Extract the [x, y] coordinate from the center of the cell holding the provided text.  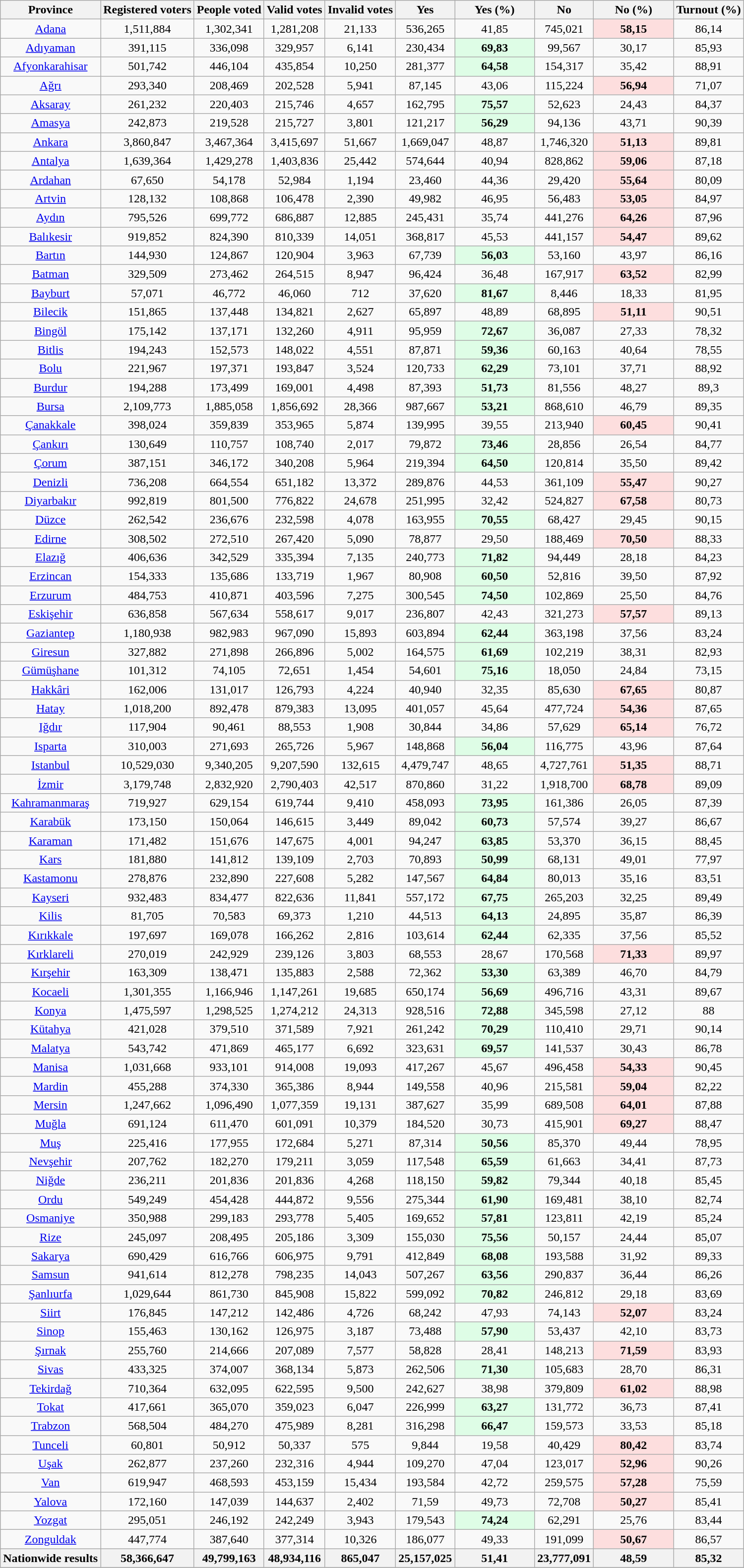
599,092 [426, 1294]
221,967 [148, 369]
117,904 [148, 727]
51,13 [634, 142]
454,428 [229, 1199]
8,947 [360, 274]
6,047 [360, 1407]
86,67 [709, 821]
123,811 [564, 1218]
No [564, 10]
40,64 [634, 350]
207,762 [148, 1162]
236,211 [148, 1181]
202,528 [295, 85]
80,42 [634, 1445]
417,267 [426, 1067]
329,957 [295, 48]
88,92 [709, 369]
72,67 [495, 331]
710,364 [148, 1388]
94,247 [426, 841]
245,431 [426, 217]
1,746,320 [564, 142]
89,81 [709, 142]
Afyonkarahisar [51, 66]
57,629 [564, 727]
9,500 [360, 1388]
327,882 [148, 652]
38,10 [634, 1199]
57,57 [634, 614]
24,44 [634, 1237]
Yozgat [51, 1520]
410,871 [229, 595]
67,739 [426, 255]
401,057 [426, 708]
67,65 [634, 690]
Niğde [51, 1181]
686,887 [295, 217]
181,880 [148, 860]
69,57 [495, 1048]
1,180,938 [148, 633]
3,059 [360, 1162]
207,089 [295, 1350]
42,10 [634, 1331]
5,873 [360, 1369]
146,615 [295, 821]
78,55 [709, 350]
53,21 [495, 406]
123,017 [564, 1464]
5,271 [360, 1142]
80,09 [709, 180]
52,623 [564, 104]
1,475,597 [148, 1010]
35,42 [634, 66]
30,844 [426, 727]
135,686 [229, 576]
19,131 [360, 1105]
42,72 [495, 1483]
359,839 [229, 425]
70,893 [426, 860]
8,944 [360, 1086]
118,150 [426, 1181]
69,83 [495, 48]
87,145 [426, 85]
295,051 [148, 1520]
4,551 [360, 350]
1,147,261 [295, 992]
28,856 [564, 444]
90,39 [709, 123]
99,567 [564, 48]
335,394 [295, 558]
214,666 [229, 1350]
281,377 [426, 66]
31,22 [495, 784]
15,822 [360, 1294]
37,71 [634, 369]
83,44 [709, 1520]
745,021 [564, 29]
44,53 [495, 482]
321,273 [564, 614]
People voted [229, 10]
27,33 [634, 331]
Kars [51, 860]
162,006 [148, 690]
88,45 [709, 841]
329,509 [148, 274]
179,211 [295, 1162]
Mardin [51, 1086]
242,873 [148, 123]
32,35 [495, 690]
53,160 [564, 255]
85,24 [709, 1218]
52,96 [634, 1464]
141,537 [564, 1048]
82,99 [709, 274]
Ardahan [51, 180]
606,975 [295, 1256]
90,26 [709, 1464]
272,510 [229, 538]
736,208 [148, 482]
51,667 [360, 142]
9,017 [360, 614]
42,517 [360, 784]
Turnout (%) [709, 10]
46,060 [295, 293]
49,33 [495, 1539]
245,097 [148, 1237]
293,778 [295, 1218]
108,868 [229, 198]
719,927 [148, 803]
6,141 [360, 48]
342,529 [229, 558]
7,921 [360, 1029]
78,32 [709, 331]
70,29 [495, 1029]
Antalya [51, 161]
345,598 [564, 1010]
933,101 [229, 1067]
25,50 [634, 595]
801,500 [229, 501]
42,19 [634, 1218]
36,73 [634, 1407]
193,847 [295, 369]
34,41 [634, 1162]
Ağrı [51, 85]
23,777,091 [564, 1558]
242,249 [295, 1520]
70,55 [495, 519]
4,727,761 [564, 765]
132,260 [295, 331]
89,35 [709, 406]
Hakkâri [51, 690]
Muğla [51, 1124]
149,558 [426, 1086]
75,56 [495, 1237]
88,33 [709, 538]
84,97 [709, 198]
29,18 [634, 1294]
155,463 [148, 1331]
50,99 [495, 860]
86,39 [709, 916]
144,637 [295, 1502]
5,967 [360, 746]
Balıkesir [51, 237]
151,676 [229, 841]
No (%) [634, 10]
Ordu [51, 1199]
255,760 [148, 1350]
82,74 [709, 1199]
154,333 [148, 576]
1,511,884 [148, 29]
25,76 [634, 1520]
Tekirdağ [51, 1388]
57,81 [495, 1218]
35,74 [495, 217]
3,187 [360, 1331]
67,75 [495, 897]
795,526 [148, 217]
39,50 [634, 576]
72,708 [564, 1502]
230,434 [426, 48]
1,967 [360, 576]
616,766 [229, 1256]
Şırnak [51, 1350]
26,54 [634, 444]
89,49 [709, 897]
208,495 [229, 1237]
246,192 [229, 1520]
68,553 [426, 954]
61,663 [564, 1162]
95,959 [426, 331]
Bolu [51, 369]
152,573 [229, 350]
236,676 [229, 519]
24,84 [634, 671]
155,030 [426, 1237]
543,742 [148, 1048]
85,32 [709, 1558]
64,01 [634, 1105]
182,270 [229, 1162]
Rize [51, 1237]
Bingöl [51, 331]
271,693 [229, 746]
237,260 [229, 1464]
1,429,278 [229, 161]
412,849 [426, 1256]
Çankırı [51, 444]
10,529,030 [148, 765]
300,545 [426, 595]
1,908 [360, 727]
142,486 [295, 1313]
33,53 [634, 1426]
86,26 [709, 1275]
62,29 [495, 369]
60,801 [148, 1445]
126,975 [295, 1331]
169,652 [426, 1218]
496,716 [564, 992]
Zonguldak [51, 1539]
1,194 [360, 180]
120,814 [564, 463]
323,631 [426, 1048]
Province [51, 10]
Diyarbakır [51, 501]
57,071 [148, 293]
49,799,163 [229, 1558]
Gümüşhane [51, 671]
84,37 [709, 104]
7,135 [360, 558]
169,481 [564, 1199]
24,313 [360, 1010]
Düzce [51, 519]
265,203 [564, 897]
58,828 [426, 1350]
76,72 [709, 727]
421,028 [148, 1029]
63,56 [495, 1275]
115,224 [564, 85]
46,70 [634, 973]
28,67 [495, 954]
63,85 [495, 841]
2,832,920 [229, 784]
24,895 [564, 916]
144,930 [148, 255]
3,860,847 [148, 142]
215,727 [295, 123]
159,573 [564, 1426]
Erzincan [51, 576]
117,548 [426, 1162]
85,18 [709, 1426]
374,330 [229, 1086]
71,07 [709, 85]
50,337 [295, 1445]
56,94 [634, 85]
68,131 [564, 860]
558,617 [295, 614]
3,449 [360, 821]
177,955 [229, 1142]
87,41 [709, 1407]
632,095 [229, 1388]
68,427 [564, 519]
32,42 [495, 501]
49,982 [426, 198]
176,845 [148, 1313]
25,157,025 [426, 1558]
110,410 [564, 1029]
30,73 [495, 1124]
5,405 [360, 1218]
9,556 [360, 1199]
1,029,644 [148, 1294]
3,963 [360, 255]
75,59 [709, 1483]
3,801 [360, 123]
54,33 [634, 1067]
18,33 [634, 293]
557,172 [426, 897]
1,856,692 [295, 406]
44,36 [495, 180]
128,132 [148, 198]
167,917 [564, 274]
810,339 [295, 237]
262,542 [148, 519]
101,312 [148, 671]
37,620 [426, 293]
40,96 [495, 1086]
4,498 [360, 387]
35,50 [634, 463]
Mersin [51, 1105]
68,78 [634, 784]
36,48 [495, 274]
77,97 [709, 860]
87,314 [426, 1142]
23,460 [426, 180]
43,71 [634, 123]
87,39 [709, 803]
208,469 [229, 85]
611,470 [229, 1124]
4,911 [360, 331]
567,634 [229, 614]
59,82 [495, 1181]
73,15 [709, 671]
191,099 [564, 1539]
824,390 [229, 237]
415,901 [564, 1124]
197,371 [229, 369]
1,669,047 [426, 142]
267,420 [295, 538]
82,22 [709, 1086]
2,588 [360, 973]
350,988 [148, 1218]
568,504 [148, 1426]
441,157 [564, 237]
1,281,208 [295, 29]
80,908 [426, 576]
52,984 [295, 180]
151,865 [148, 312]
Bartın [51, 255]
Sakarya [51, 1256]
28,366 [360, 406]
109,270 [426, 1464]
4,657 [360, 104]
2,816 [360, 935]
444,872 [295, 1199]
58,366,647 [148, 1558]
36,15 [634, 841]
50,67 [634, 1539]
24,43 [634, 104]
173,150 [148, 821]
74,50 [495, 595]
64,13 [495, 916]
169,078 [229, 935]
232,316 [295, 1464]
Yalova [51, 1502]
Aydın [51, 217]
870,860 [426, 784]
42,43 [495, 614]
Karabük [51, 821]
56,483 [564, 198]
5,964 [360, 463]
270,019 [148, 954]
2,402 [360, 1502]
124,867 [229, 255]
232,890 [229, 878]
226,999 [426, 1407]
39,55 [495, 425]
Şanlıurfa [51, 1294]
387,640 [229, 1539]
64,50 [495, 463]
834,477 [229, 897]
361,109 [564, 482]
48,65 [495, 765]
471,869 [229, 1048]
496,458 [564, 1067]
468,593 [229, 1483]
89,62 [709, 237]
75,57 [495, 104]
46,95 [495, 198]
227,608 [295, 878]
398,024 [148, 425]
89,09 [709, 784]
193,584 [426, 1483]
353,965 [295, 425]
80,73 [709, 501]
Karaman [51, 841]
365,386 [295, 1086]
262,877 [148, 1464]
74,24 [495, 1520]
Registered voters [148, 10]
64,84 [495, 878]
289,876 [426, 482]
105,683 [564, 1369]
Kırklareli [51, 954]
435,854 [295, 66]
1,274,212 [295, 1010]
55,47 [634, 482]
5,090 [360, 538]
7,275 [360, 595]
1,639,364 [148, 161]
32,25 [634, 897]
Van [51, 1483]
828,862 [564, 161]
3,524 [360, 369]
5,874 [360, 425]
88 [709, 1010]
1,918,700 [564, 784]
94,136 [564, 123]
205,186 [295, 1237]
138,471 [229, 973]
28,70 [634, 1369]
89,042 [426, 821]
69,373 [295, 916]
549,249 [148, 1199]
14,051 [360, 237]
273,462 [229, 274]
225,416 [148, 1142]
56,69 [495, 992]
391,115 [148, 48]
2,790,403 [295, 784]
88,98 [709, 1388]
776,822 [295, 501]
166,262 [295, 935]
1,247,662 [148, 1105]
61,02 [634, 1388]
60,163 [564, 350]
137,171 [229, 331]
379,809 [564, 1388]
Adıyaman [51, 48]
81,556 [564, 387]
35,16 [634, 878]
575 [360, 1445]
148,868 [426, 746]
86,14 [709, 29]
507,267 [426, 1275]
131,772 [564, 1407]
43,06 [495, 85]
Batman [51, 274]
197,697 [148, 935]
88,71 [709, 765]
148,213 [564, 1350]
9,340,205 [229, 765]
10,250 [360, 66]
982,983 [229, 633]
8,446 [564, 293]
220,403 [229, 104]
275,344 [426, 1199]
992,819 [148, 501]
72,88 [495, 1010]
1,302,341 [229, 29]
363,198 [564, 633]
261,242 [426, 1029]
379,510 [229, 1029]
83,74 [709, 1445]
Manisa [51, 1067]
132,615 [360, 765]
62,291 [564, 1520]
484,753 [148, 595]
26,05 [634, 803]
484,270 [229, 1426]
308,502 [148, 538]
83,69 [709, 1294]
110,757 [229, 444]
941,614 [148, 1275]
194,288 [148, 387]
62,335 [564, 935]
1,301,355 [148, 992]
879,383 [295, 708]
94,449 [564, 558]
67,58 [634, 501]
368,817 [426, 237]
90,15 [709, 519]
14,043 [360, 1275]
90,51 [709, 312]
139,109 [295, 860]
Burdur [51, 387]
Valid votes [295, 10]
43,97 [634, 255]
Kayseri [51, 897]
48,87 [495, 142]
163,309 [148, 973]
84,23 [709, 558]
35,99 [495, 1105]
173,499 [229, 387]
Ankara [51, 142]
87,65 [709, 708]
2,390 [360, 198]
89,3 [709, 387]
3,415,697 [295, 142]
131,017 [229, 690]
Hatay [51, 708]
365,070 [229, 1407]
Nevşehir [51, 1162]
Kastamonu [51, 878]
70,82 [495, 1294]
28,41 [495, 1350]
46,79 [634, 406]
89,13 [709, 614]
78,95 [709, 1142]
59,36 [495, 350]
340,208 [295, 463]
232,598 [295, 519]
1,298,525 [229, 1010]
68,242 [426, 1313]
85,07 [709, 1237]
29,45 [634, 519]
90,41 [709, 425]
691,124 [148, 1124]
406,636 [148, 558]
822,636 [295, 897]
172,684 [295, 1142]
81,67 [495, 293]
290,837 [564, 1275]
Tokat [51, 1407]
Yes [426, 10]
4,001 [360, 841]
4,078 [360, 519]
278,876 [148, 878]
10,326 [360, 1539]
Edirne [51, 538]
87,88 [709, 1105]
374,007 [229, 1369]
2,109,773 [148, 406]
45,67 [495, 1067]
251,995 [426, 501]
3,309 [360, 1237]
215,746 [295, 104]
5,941 [360, 85]
Samsun [51, 1275]
Siirt [51, 1313]
88,47 [709, 1124]
86,16 [709, 255]
433,325 [148, 1369]
102,219 [564, 652]
19,093 [360, 1067]
Bursa [51, 406]
601,091 [295, 1124]
447,774 [148, 1539]
85,630 [564, 690]
130,162 [229, 1331]
59,04 [634, 1086]
53,05 [634, 198]
54,178 [229, 180]
242,627 [426, 1388]
36,087 [564, 331]
21,133 [360, 29]
67,650 [148, 180]
48,89 [495, 312]
Malatya [51, 1048]
60,45 [634, 425]
15,434 [360, 1483]
Yes (%) [495, 10]
699,772 [229, 217]
Tunceli [51, 1445]
120,904 [295, 255]
Trabzon [51, 1426]
85,45 [709, 1181]
215,581 [564, 1086]
619,947 [148, 1483]
316,298 [426, 1426]
83,93 [709, 1350]
536,265 [426, 29]
53,30 [495, 973]
59,06 [634, 161]
475,989 [295, 1426]
48,59 [634, 1558]
39,27 [634, 821]
Isparta [51, 746]
83,73 [709, 1331]
80,87 [709, 690]
2,017 [360, 444]
19,58 [495, 1445]
622,595 [295, 1388]
96,424 [426, 274]
Çorum [51, 463]
712 [360, 293]
86,78 [709, 1048]
10,379 [360, 1124]
147,212 [229, 1313]
72,362 [426, 973]
89,42 [709, 463]
310,003 [148, 746]
47,93 [495, 1313]
184,520 [426, 1124]
1,096,490 [229, 1105]
175,142 [148, 331]
72,651 [295, 671]
56,29 [495, 123]
163,955 [426, 519]
Adana [51, 29]
Osmaniye [51, 1218]
137,448 [229, 312]
18,050 [564, 671]
31,92 [634, 1256]
121,217 [426, 123]
172,160 [148, 1502]
574,644 [426, 161]
Kütahya [51, 1029]
4,726 [360, 1313]
387,151 [148, 463]
45,53 [495, 237]
63,27 [495, 1407]
Nationwide results [51, 1558]
51,73 [495, 387]
147,039 [229, 1502]
147,675 [295, 841]
651,182 [295, 482]
359,023 [295, 1407]
87,92 [709, 576]
4,479,747 [426, 765]
967,090 [295, 633]
73,95 [495, 803]
170,568 [564, 954]
35,87 [634, 916]
Bitlis [51, 350]
Eskişehir [51, 614]
57,574 [564, 821]
73,488 [426, 1331]
66,47 [495, 1426]
82,93 [709, 652]
73,101 [564, 369]
147,567 [426, 878]
266,896 [295, 652]
İzmir [51, 784]
89,97 [709, 954]
86,31 [709, 1369]
126,793 [295, 690]
46,772 [229, 293]
336,098 [229, 48]
Amasya [51, 123]
865,047 [360, 1558]
262,506 [426, 1369]
2,703 [360, 860]
453,159 [295, 1483]
68,895 [564, 312]
60,50 [495, 576]
84,76 [709, 595]
371,589 [295, 1029]
346,172 [229, 463]
293,340 [148, 85]
87,73 [709, 1162]
89,33 [709, 1256]
52,07 [634, 1313]
Bilecik [51, 312]
441,276 [564, 217]
90,14 [709, 1029]
Invalid votes [360, 10]
83,51 [709, 878]
90,45 [709, 1067]
Kırşehir [51, 973]
90,461 [229, 727]
458,093 [426, 803]
89,67 [709, 992]
40,429 [564, 1445]
377,314 [295, 1539]
Iğdır [51, 727]
85,93 [709, 48]
28,18 [634, 558]
65,14 [634, 727]
41,85 [495, 29]
116,775 [564, 746]
2,627 [360, 312]
30,17 [634, 48]
239,126 [295, 954]
43,31 [634, 992]
54,601 [426, 671]
501,742 [148, 66]
74,105 [229, 671]
219,528 [229, 123]
71,33 [634, 954]
103,614 [426, 935]
13,095 [360, 708]
162,795 [426, 104]
56,04 [495, 746]
11,841 [360, 897]
48,27 [634, 387]
84,79 [709, 973]
1,031,668 [148, 1067]
1,454 [360, 671]
299,183 [229, 1218]
86,57 [709, 1539]
84,77 [709, 444]
12,885 [360, 217]
Istanbul [51, 765]
Aksaray [51, 104]
27,12 [634, 1010]
71,30 [495, 1369]
120,733 [426, 369]
186,077 [426, 1539]
845,908 [295, 1294]
387,627 [426, 1105]
139,995 [426, 425]
34,86 [495, 727]
64,26 [634, 217]
71,82 [495, 558]
Sinop [51, 1331]
51,11 [634, 312]
75,16 [495, 671]
Kocaeli [51, 992]
3,467,364 [229, 142]
179,543 [426, 1520]
664,554 [229, 482]
102,869 [564, 595]
690,429 [148, 1256]
264,515 [295, 274]
188,469 [564, 538]
689,508 [564, 1105]
43,96 [634, 746]
193,588 [564, 1256]
154,317 [564, 66]
987,667 [426, 406]
51,35 [634, 765]
70,50 [634, 538]
133,719 [295, 576]
892,478 [229, 708]
58,15 [634, 29]
70,583 [229, 916]
417,661 [148, 1407]
261,232 [148, 104]
85,41 [709, 1502]
3,943 [360, 1520]
Konya [51, 1010]
29,71 [634, 1029]
40,18 [634, 1181]
36,44 [634, 1275]
242,929 [229, 954]
4,268 [360, 1181]
Sivas [51, 1369]
64,58 [495, 66]
Elazığ [51, 558]
56,03 [495, 255]
194,243 [148, 350]
240,773 [426, 558]
148,022 [295, 350]
Denizli [51, 482]
Kahramanmaraş [51, 803]
Çanakkale [51, 425]
61,90 [495, 1199]
7,577 [360, 1350]
60,73 [495, 821]
171,482 [148, 841]
81,705 [148, 916]
54,36 [634, 708]
9,791 [360, 1256]
55,64 [634, 180]
Kilis [51, 916]
259,575 [564, 1483]
1,018,200 [148, 708]
3,803 [360, 954]
87,64 [709, 746]
85,52 [709, 935]
Kırıkkale [51, 935]
50,157 [564, 1237]
54,47 [634, 237]
455,288 [148, 1086]
87,18 [709, 161]
69,27 [634, 1124]
812,278 [229, 1275]
141,812 [229, 860]
24,678 [360, 501]
1,885,058 [229, 406]
1,166,946 [229, 992]
63,389 [564, 973]
81,95 [709, 293]
49,73 [495, 1502]
88,553 [295, 727]
213,940 [564, 425]
44,513 [426, 916]
106,478 [295, 198]
1,403,836 [295, 161]
87,393 [426, 387]
6,692 [360, 1048]
50,56 [495, 1142]
19,685 [360, 992]
85,370 [564, 1142]
79,344 [564, 1181]
Uşak [51, 1464]
87,96 [709, 217]
108,740 [295, 444]
88,91 [709, 66]
61,69 [495, 652]
45,64 [495, 708]
Giresun [51, 652]
4,224 [360, 690]
798,235 [295, 1275]
5,002 [360, 652]
50,912 [229, 1445]
49,44 [634, 1142]
368,134 [295, 1369]
1,210 [360, 916]
29,420 [564, 180]
629,154 [229, 803]
48,934,116 [295, 1558]
52,816 [564, 576]
47,04 [495, 1464]
9,844 [426, 1445]
619,744 [295, 803]
79,872 [426, 444]
57,90 [495, 1331]
4,944 [360, 1464]
50,27 [634, 1502]
57,28 [634, 1483]
73,46 [495, 444]
650,174 [426, 992]
63,52 [634, 274]
3,179,748 [148, 784]
271,898 [229, 652]
38,98 [495, 1388]
40,940 [426, 690]
219,394 [426, 463]
603,894 [426, 633]
932,483 [148, 897]
169,001 [295, 387]
164,575 [426, 652]
928,516 [426, 1010]
868,610 [564, 406]
68,08 [495, 1256]
524,827 [564, 501]
403,596 [295, 595]
78,877 [426, 538]
150,064 [229, 821]
Gaziantep [51, 633]
53,437 [564, 1331]
477,724 [564, 708]
38,31 [634, 652]
65,59 [495, 1162]
65,897 [426, 312]
15,893 [360, 633]
30,43 [634, 1048]
80,013 [564, 878]
161,386 [564, 803]
9,410 [360, 803]
135,883 [295, 973]
636,858 [148, 614]
53,370 [564, 841]
13,372 [360, 482]
8,281 [360, 1426]
5,282 [360, 878]
Erzurum [51, 595]
861,730 [229, 1294]
246,812 [564, 1294]
914,008 [295, 1067]
40,94 [495, 161]
90,27 [709, 482]
1,077,359 [295, 1105]
130,649 [148, 444]
Muş [51, 1142]
919,852 [148, 237]
465,177 [295, 1048]
29,50 [495, 538]
Artvin [51, 198]
74,143 [564, 1313]
25,442 [360, 161]
9,207,590 [295, 765]
49,01 [634, 860]
Bayburt [51, 293]
87,871 [426, 350]
236,807 [426, 614]
134,821 [295, 312]
446,104 [229, 66]
51,41 [495, 1558]
265,726 [295, 746]
